Pinpoint the cell where the given text exists, returning its [x, y] midpoint coordinate. 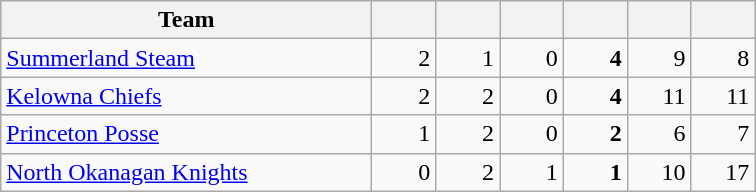
17 [723, 172]
9 [659, 58]
Princeton Posse [186, 134]
10 [659, 172]
Team [186, 20]
Kelowna Chiefs [186, 96]
Summerland Steam [186, 58]
6 [659, 134]
North Okanagan Knights [186, 172]
7 [723, 134]
8 [723, 58]
